From the cell containing the given text, extract its center point as (x, y) coordinate. 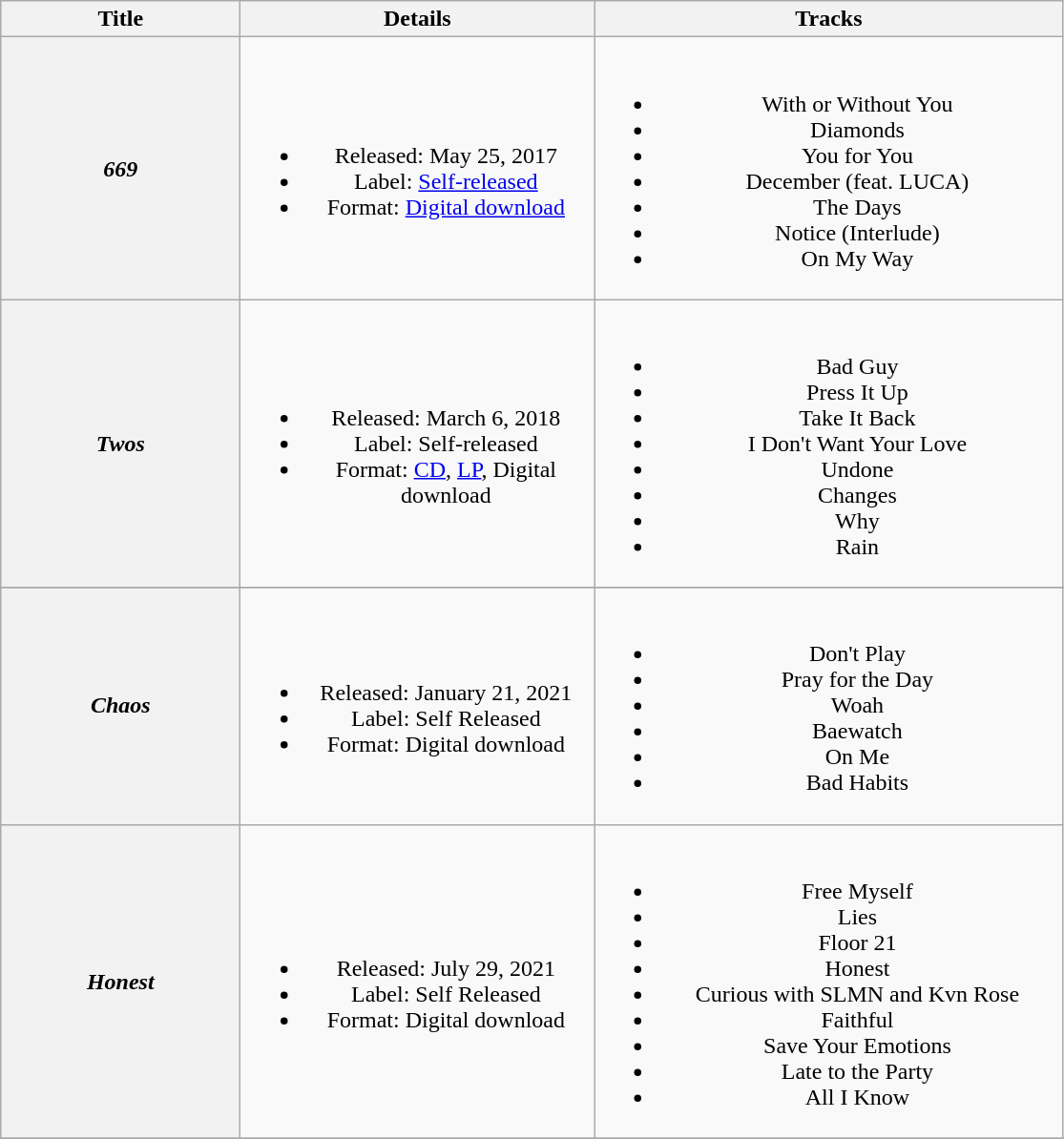
Released: July 29, 2021Label: Self ReleasedFormat: Digital download (418, 981)
Details (418, 19)
Chaos (120, 706)
Bad GuyPress It UpTake It BackI Don't Want Your LoveUndoneChangesWhyRain (828, 444)
Don't PlayPray for the DayWoahBaewatchOn MeBad Habits (828, 706)
Free MyselfLiesFloor 21HonestCurious with SLMN and Kvn RoseFaithfulSave Your EmotionsLate to the PartyAll I Know (828, 981)
Released: March 6, 2018Label: Self-releasedFormat: CD, LP, Digital download (418, 444)
Released: January 21, 2021Label: Self ReleasedFormat: Digital download (418, 706)
Tracks (828, 19)
Honest (120, 981)
Twos (120, 444)
With or Without YouDiamondsYou for YouDecember (feat. LUCA)The DaysNotice (Interlude)On My Way (828, 168)
669 (120, 168)
Released: May 25, 2017Label: Self-releasedFormat: Digital download (418, 168)
Title (120, 19)
